Return (x, y) of the center of cell containing provided text 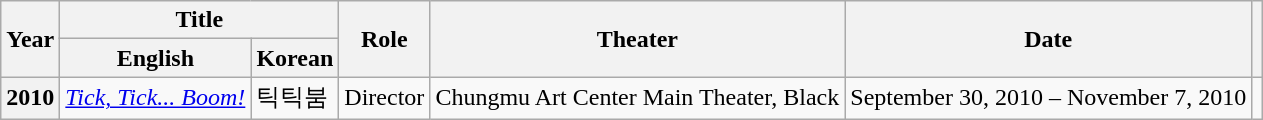
English (156, 58)
Date (1048, 39)
Tick, Tick... Boom! (156, 98)
Director (384, 98)
Title (200, 20)
Theater (638, 39)
September 30, 2010 – November 7, 2010 (1048, 98)
Chungmu Art Center Main Theater, Black (638, 98)
틱틱붐 (295, 98)
Korean (295, 58)
Role (384, 39)
Year (30, 39)
2010 (30, 98)
